Detect which cell encompasses the target text, then output its (X, Y) center coordinate. 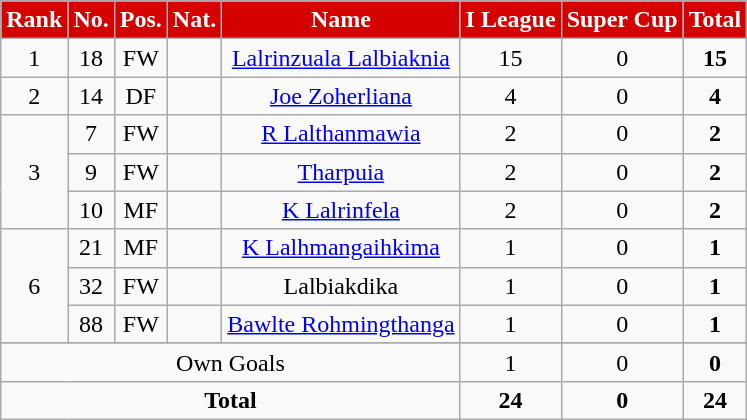
7 (91, 134)
18 (91, 58)
R Lalthanmawia (341, 134)
Pos. (140, 20)
14 (91, 96)
K Lalrinfela (341, 210)
Nat. (194, 20)
Bawlte Rohmingthanga (341, 324)
32 (91, 286)
21 (91, 248)
Super Cup (622, 20)
10 (91, 210)
Joe Zoherliana (341, 96)
I League (510, 20)
3 (34, 172)
9 (91, 172)
Tharpuia (341, 172)
Rank (34, 20)
Lalrinzuala Lalbiaknia (341, 58)
88 (91, 324)
No. (91, 20)
DF (140, 96)
Name (341, 20)
K Lalhmangaihkima (341, 248)
Own Goals (230, 362)
6 (34, 286)
Lalbiakdika (341, 286)
